Provide the [x, y] coordinate of the cell's center where the given text is located.  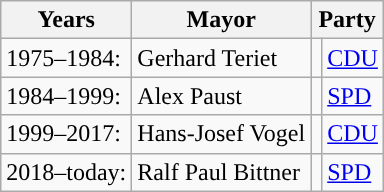
Years [66, 20]
Mayor [222, 20]
Hans-Josef Vogel [222, 134]
1999–2017: [66, 134]
Alex Paust [222, 96]
1975–1984: [66, 58]
1984–1999: [66, 96]
Gerhard Teriet [222, 58]
2018–today: [66, 172]
Party [348, 20]
Ralf Paul Bittner [222, 172]
